Extract the [x, y] coordinate from the center of the cell holding the provided text.  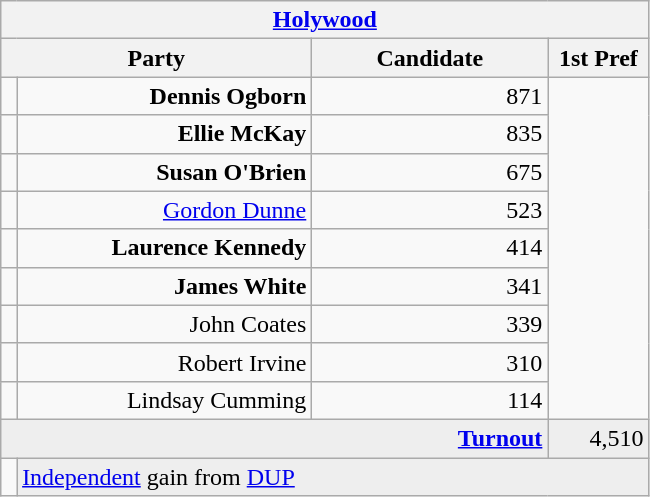
Laurence Kennedy [164, 248]
John Coates [164, 324]
Lindsay Cumming [164, 400]
341 [430, 286]
414 [430, 248]
Turnout [274, 438]
114 [430, 400]
871 [430, 96]
4,510 [598, 438]
Party [156, 58]
Ellie McKay [164, 134]
523 [430, 210]
339 [430, 324]
Dennis Ogborn [164, 96]
Candidate [430, 58]
Holywood [325, 20]
Gordon Dunne [164, 210]
1st Pref [598, 58]
835 [430, 134]
Susan O'Brien [164, 172]
675 [430, 172]
310 [430, 362]
Independent gain from DUP [333, 477]
James White [164, 286]
Robert Irvine [164, 362]
